Identify which cell holds the provided text, then report its (X, Y) central coordinate. 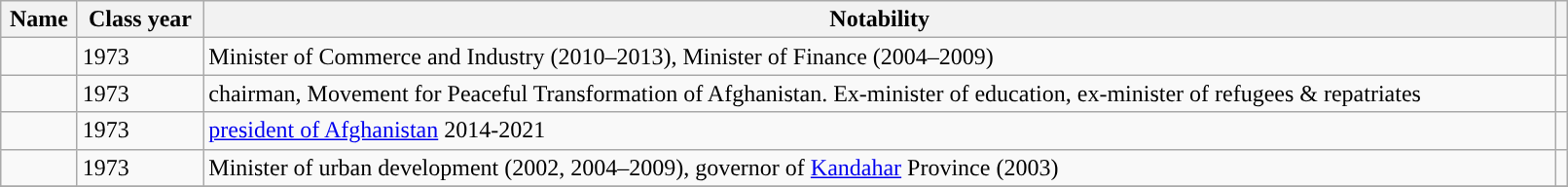
president of Afghanistan 2014-2021 (880, 131)
chairman, Movement for Peaceful Transformation of Afghanistan. Ex-minister of education, ex-minister of refugees & repatriates (880, 93)
Minister of Commerce and Industry (2010–2013), Minister of Finance (2004–2009) (880, 56)
Name (39, 19)
Class year (140, 19)
Notability (880, 19)
Minister of urban development (2002, 2004–2009), governor of Kandahar Province (2003) (880, 168)
